Output the [x, y] coordinate of the center of the cell containing the given text.  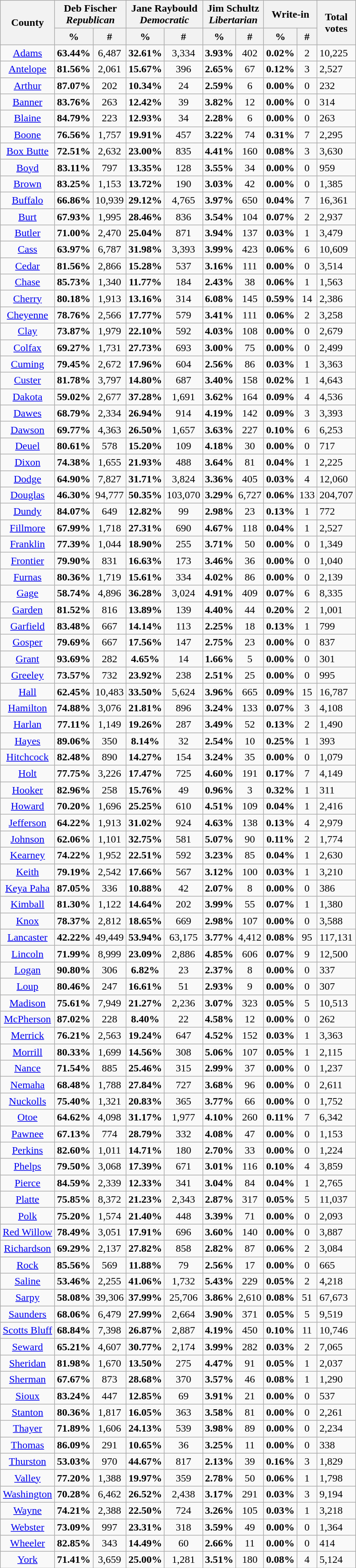
238 [183, 675]
4.65% [145, 659]
71.99% [74, 954]
Stanton [28, 1412]
19.24% [145, 1036]
717 [336, 446]
59.02% [74, 397]
11,037 [336, 1199]
3.97% [219, 200]
Jim SchultzLibertarian [233, 15]
86.09% [74, 1445]
89 [249, 1429]
19.26% [145, 724]
Richardson [28, 1248]
2.13% [219, 1461]
87 [249, 1248]
2.51% [219, 675]
7,827 [109, 479]
27.99% [145, 1314]
County [28, 22]
10.34% [145, 86]
4.60% [219, 774]
232 [336, 86]
1,995 [109, 216]
3.93% [219, 53]
80.61% [74, 446]
73.09% [74, 1527]
Thurston [28, 1461]
31.71% [145, 479]
579 [183, 315]
1,606 [109, 1429]
Keya Paha [28, 888]
Nuckolls [28, 1101]
6,253 [336, 429]
317 [249, 1199]
4.67% [219, 528]
247 [109, 986]
2,632 [109, 151]
Lincoln [28, 954]
79.19% [74, 872]
Hayes [28, 741]
Saline [28, 1281]
142 [249, 413]
4,643 [336, 380]
4,607 [109, 1347]
6.82% [145, 970]
2,339 [109, 1183]
87.02% [74, 1019]
2,866 [109, 266]
Saunders [28, 1314]
Banner [28, 102]
14.56% [145, 1052]
80.46% [74, 986]
3.51% [219, 1560]
78.76% [74, 315]
3.91% [219, 1396]
1,670 [109, 1363]
0.59% [280, 299]
12.85% [145, 1396]
4,896 [109, 593]
Nemaha [28, 1085]
26.52% [145, 1494]
68.48% [74, 1085]
3,824 [183, 479]
2,664 [183, 1314]
82.96% [74, 790]
3,226 [109, 774]
113 [183, 626]
255 [183, 544]
1,101 [109, 839]
4.58% [219, 1019]
3.59% [219, 1527]
Dawes [28, 413]
2,566 [109, 315]
17.96% [145, 364]
6,479 [109, 1314]
Garden [28, 610]
3,588 [336, 921]
1,699 [109, 1052]
858 [183, 1248]
17.66% [145, 872]
87.07% [74, 86]
8.40% [145, 1019]
152 [249, 1036]
52 [249, 724]
371 [249, 1314]
15.67% [145, 69]
2,388 [109, 1510]
405 [249, 479]
67 [249, 69]
Dawson [28, 429]
341 [183, 1183]
22 [183, 1019]
83.11% [74, 167]
60 [183, 1543]
Thayer [28, 1429]
5.06% [219, 1052]
Sherman [28, 1380]
2.99% [219, 1068]
4.03% [219, 331]
1,149 [109, 724]
836 [183, 216]
79.69% [74, 642]
67.99% [74, 528]
21.23% [145, 1199]
959 [336, 167]
Box Butte [28, 151]
Totalvotes [336, 22]
539 [183, 1429]
24 [183, 86]
25.04% [145, 233]
1,237 [336, 1068]
83.24% [74, 1396]
147 [183, 642]
82.60% [74, 1150]
29.12% [145, 200]
311 [336, 790]
2,261 [336, 1412]
772 [336, 512]
77.39% [74, 544]
70.20% [74, 806]
Colfax [28, 348]
363 [183, 1412]
13.89% [145, 610]
Frontier [28, 561]
18 [249, 626]
3,068 [109, 1167]
75.20% [74, 1216]
6.08% [219, 299]
Pawnee [28, 1134]
25.25% [145, 806]
13.72% [145, 184]
Rock [28, 1265]
Brown [28, 184]
3.29% [219, 495]
567 [183, 872]
Sheridan [28, 1363]
78.37% [74, 921]
3.07% [219, 1003]
3,076 [109, 708]
28.68% [145, 1380]
3,051 [109, 1232]
318 [183, 1527]
30 [249, 446]
10.65% [145, 1445]
3,887 [336, 1232]
27.82% [145, 1248]
1,563 [336, 282]
Polk [28, 1216]
62.06% [74, 839]
46.30% [74, 495]
0.16% [280, 1461]
727 [183, 1085]
396 [183, 69]
831 [109, 561]
95 [307, 937]
0.31% [280, 135]
71.54% [74, 1068]
2,610 [249, 1298]
2,386 [336, 299]
22.51% [145, 855]
27.84% [145, 1085]
3,218 [336, 1510]
3.58% [219, 1412]
49,449 [109, 937]
4,412 [249, 937]
77.20% [74, 1478]
15 [307, 691]
2.75% [219, 642]
1,380 [336, 904]
Cuming [28, 364]
75 [249, 348]
3.49% [219, 724]
450 [249, 1330]
140 [249, 1232]
66.86% [74, 200]
Holt [28, 774]
67,673 [336, 1298]
914 [183, 413]
4.41% [219, 151]
606 [249, 954]
2.82% [219, 1248]
81.98% [74, 1363]
890 [109, 757]
80.33% [74, 1052]
799 [336, 626]
1,655 [109, 462]
53.46% [74, 1281]
77.75% [74, 774]
Boyd [28, 167]
3.23% [219, 855]
3.55% [219, 167]
118 [249, 528]
1,977 [183, 1117]
87.05% [74, 888]
10,609 [336, 250]
18.65% [145, 921]
69.27% [74, 348]
Boone [28, 135]
25.46% [145, 1068]
610 [183, 806]
3,797 [109, 380]
5,624 [183, 691]
995 [336, 675]
69 [183, 1396]
3.22% [219, 135]
41.06% [145, 1281]
84 [249, 1183]
15.20% [145, 446]
Cherry [28, 299]
74.21% [74, 1510]
23.00% [145, 151]
871 [183, 233]
3,334 [183, 53]
Arthur [28, 86]
Nance [28, 1068]
37 [249, 1068]
37.28% [145, 397]
306 [109, 970]
2,037 [336, 1363]
13.50% [145, 1363]
10,746 [336, 1330]
3.01% [219, 1167]
12.33% [145, 1183]
12.93% [145, 118]
3.62% [219, 397]
Logan [28, 970]
16.61% [145, 986]
0.96% [219, 790]
Jefferson [28, 823]
1,774 [336, 839]
138 [249, 823]
75.61% [74, 1003]
2,611 [336, 1085]
4,098 [109, 1117]
262 [336, 1019]
16.05% [145, 1412]
65.21% [74, 1347]
75.85% [74, 1199]
223 [109, 118]
4.52% [219, 1036]
83.76% [74, 102]
Blaine [28, 118]
370 [183, 1380]
21 [249, 1396]
16.63% [145, 561]
63.97% [74, 250]
2,887 [183, 1330]
Chase [28, 282]
457 [183, 135]
724 [183, 1510]
4.85% [219, 954]
3,024 [183, 593]
173 [183, 561]
3.82% [219, 102]
338 [336, 1445]
581 [183, 839]
837 [336, 642]
334 [183, 577]
Butler [28, 233]
2,061 [109, 69]
6,727 [249, 495]
42.22% [74, 937]
108 [249, 331]
14.71% [145, 1150]
11.77% [145, 282]
3,210 [336, 872]
287 [183, 724]
85 [249, 855]
Morrill [28, 1052]
Hall [28, 691]
Gage [28, 593]
83.25% [74, 184]
3,258 [336, 315]
Hooker [28, 790]
835 [183, 151]
Red Willow [28, 1232]
Seward [28, 1347]
7,398 [109, 1330]
3.16% [219, 266]
28.79% [145, 1134]
184 [183, 282]
650 [249, 200]
Custer [28, 380]
2,886 [183, 954]
1,001 [336, 610]
Washington [28, 1494]
20.83% [145, 1101]
725 [183, 774]
Platte [28, 1199]
3.46% [219, 561]
Burt [28, 216]
Grant [28, 659]
67.13% [74, 1134]
84.07% [74, 512]
2,765 [336, 1183]
Sarpy [28, 1298]
732 [109, 675]
10.88% [145, 888]
68.84% [74, 1330]
Buffalo [28, 200]
Loup [28, 986]
3.39% [219, 1216]
3.86% [219, 1298]
36.28% [145, 593]
924 [183, 823]
117,131 [336, 937]
2.78% [219, 1478]
669 [183, 921]
84.59% [74, 1183]
997 [109, 1527]
687 [183, 380]
27.73% [145, 348]
3.41% [219, 315]
Dakota [28, 397]
2,470 [109, 233]
2,499 [336, 348]
53.03% [74, 1461]
30.77% [145, 1347]
Wheeler [28, 1543]
1,752 [336, 1101]
365 [183, 1101]
164 [249, 397]
3.68% [219, 1085]
227 [249, 429]
4,363 [109, 429]
4.40% [219, 610]
4,108 [336, 708]
Write-in [290, 15]
409 [249, 593]
Franklin [28, 544]
Greeley [28, 675]
73.87% [74, 331]
1,290 [336, 1380]
39,306 [109, 1298]
104 [249, 216]
137 [249, 233]
423 [249, 250]
1,798 [336, 1478]
393 [336, 741]
2,236 [183, 1003]
647 [183, 1036]
2,679 [336, 331]
82.48% [74, 757]
578 [109, 446]
1,757 [109, 135]
1,718 [109, 528]
8,335 [336, 593]
2,137 [109, 1248]
1,732 [183, 1281]
73.57% [74, 675]
1,385 [336, 184]
2,174 [183, 1347]
Wayne [28, 1510]
83.48% [74, 626]
817 [183, 1461]
359 [183, 1478]
3.17% [219, 1494]
96 [249, 1085]
1,340 [109, 282]
1,079 [336, 757]
204,707 [336, 495]
71 [249, 1216]
Johnson [28, 839]
85.56% [74, 1265]
3.71% [219, 544]
343 [109, 1543]
816 [109, 610]
448 [183, 1216]
Dixon [28, 462]
1,044 [109, 544]
3,479 [336, 233]
38 [249, 282]
Antelope [28, 69]
2,630 [336, 855]
71.00% [74, 233]
77.11% [74, 724]
Howard [28, 806]
81.78% [74, 380]
1,490 [336, 724]
1,122 [109, 904]
337 [336, 970]
3,084 [336, 1248]
696 [183, 1232]
671 [183, 1167]
47 [249, 1134]
2,234 [336, 1429]
Valley [28, 1478]
19.91% [145, 135]
2.28% [219, 118]
74 [249, 135]
9,519 [336, 1314]
25,706 [183, 1298]
84.79% [74, 118]
3.54% [219, 216]
8.14% [145, 741]
32.75% [145, 839]
17.77% [145, 315]
26.87% [145, 1330]
1,979 [109, 331]
5.43% [219, 1281]
2,334 [109, 413]
Deb FischerRepublican [90, 15]
2,672 [109, 364]
0.12% [280, 69]
2,438 [183, 1494]
128 [183, 167]
Garfield [28, 626]
16,361 [336, 200]
7,065 [336, 1347]
10,483 [109, 691]
2,343 [183, 1199]
2.66% [219, 1543]
2,255 [109, 1281]
258 [109, 790]
Sioux [28, 1396]
15.28% [145, 266]
79.45% [74, 364]
116 [249, 1167]
Furnas [28, 577]
1,281 [183, 1560]
160 [249, 151]
Cheyenne [28, 315]
31.98% [145, 250]
2.87% [219, 1199]
3,514 [336, 266]
71.41% [74, 1560]
Phelps [28, 1167]
46 [249, 1380]
21.81% [145, 708]
15.61% [145, 577]
15.76% [145, 790]
145 [249, 299]
2.37% [219, 970]
2,225 [336, 462]
33.50% [145, 691]
5,124 [336, 1560]
604 [183, 364]
1,731 [109, 348]
885 [109, 1068]
873 [109, 1380]
2,563 [109, 1036]
79.50% [74, 1167]
22.10% [145, 331]
3.36% [219, 479]
1,691 [183, 397]
1,817 [109, 1412]
0.20% [280, 610]
76.56% [74, 135]
53.94% [145, 937]
64.90% [74, 479]
Gosper [28, 642]
307 [336, 986]
3.57% [219, 1380]
37.99% [145, 1298]
82.85% [74, 1543]
Douglas [28, 495]
12.82% [145, 512]
78.49% [74, 1232]
5.07% [219, 839]
74.22% [74, 855]
14.49% [145, 1543]
York [28, 1560]
14.27% [145, 757]
10,513 [336, 1003]
2,093 [336, 1216]
3.25% [219, 1445]
Merrick [28, 1036]
3.12% [219, 872]
3.04% [219, 1183]
2,979 [336, 823]
12,060 [336, 479]
27.31% [145, 528]
Madison [28, 1003]
32 [183, 741]
3,630 [336, 151]
3.96% [219, 691]
67.93% [74, 216]
100 [249, 872]
1,040 [336, 561]
3.64% [219, 462]
Adams [28, 53]
16,787 [336, 691]
85.73% [74, 282]
414 [336, 1543]
4.08% [219, 1134]
191 [249, 774]
Dodge [28, 479]
323 [249, 1003]
2,416 [336, 806]
58.08% [74, 1298]
22.50% [145, 1510]
25 [249, 675]
80.18% [74, 299]
91 [249, 1363]
90 [249, 839]
Lancaster [28, 937]
14.14% [145, 626]
44.67% [145, 1461]
66 [249, 1101]
Kearney [28, 855]
3.90% [219, 1314]
260 [249, 1117]
Perkins [28, 1150]
Fillmore [28, 528]
2,677 [109, 397]
4,218 [336, 1281]
79.90% [74, 561]
3,859 [336, 1167]
3.40% [219, 380]
24.13% [145, 1429]
1.66% [219, 659]
Clay [28, 331]
6,787 [109, 250]
315 [183, 1068]
970 [109, 1461]
6,462 [109, 1494]
9,194 [336, 1494]
1,321 [109, 1101]
68.79% [74, 413]
4,149 [336, 774]
21.40% [145, 1216]
76.21% [74, 1036]
35 [249, 757]
3.00% [219, 348]
2.43% [219, 282]
1,224 [336, 1150]
19.97% [145, 1478]
93.69% [74, 659]
105 [249, 1510]
190 [183, 184]
154 [183, 757]
10,939 [109, 200]
14.80% [145, 380]
94,777 [109, 495]
79 [183, 1265]
50.35% [145, 495]
58.74% [74, 593]
3,659 [109, 1560]
1,952 [109, 855]
Kimball [28, 904]
447 [109, 1396]
69.29% [74, 1248]
17.39% [145, 1167]
Deuel [28, 446]
64.22% [74, 823]
11.88% [145, 1265]
Scotts Bluff [28, 1330]
Knox [28, 921]
23.31% [145, 1527]
693 [183, 348]
6,487 [109, 53]
70.28% [74, 1494]
32.61% [145, 53]
1,011 [109, 1150]
1,349 [336, 544]
13.16% [145, 299]
2,295 [336, 135]
2,812 [109, 921]
23.09% [145, 954]
1,574 [109, 1216]
308 [183, 1052]
McPherson [28, 1019]
2.65% [219, 69]
4,536 [336, 397]
4.02% [219, 577]
4.47% [219, 1363]
21.27% [145, 1003]
2.07% [219, 888]
90.80% [74, 970]
2.25% [219, 626]
8,372 [109, 1199]
13.35% [145, 167]
74.88% [74, 708]
10 [249, 741]
0.17% [280, 774]
21.93% [145, 462]
25.00% [145, 1560]
89.06% [74, 741]
Cass [28, 250]
275 [183, 1363]
68.06% [74, 1314]
4.18% [219, 446]
402 [249, 53]
64.62% [74, 1117]
Dundy [28, 512]
4.10% [219, 1117]
28.46% [145, 216]
8,999 [109, 954]
26.94% [145, 413]
1,696 [109, 806]
4.51% [219, 806]
Cedar [28, 266]
3.94% [219, 233]
Hitchcock [28, 757]
17.91% [145, 1232]
17 [249, 1265]
Jane RaybouldDemocratic [164, 15]
3.63% [219, 429]
797 [109, 167]
2,115 [336, 1052]
63.44% [74, 53]
12,500 [336, 954]
17.56% [145, 642]
4.63% [219, 823]
4,765 [183, 200]
75.40% [74, 1101]
896 [183, 708]
158 [249, 380]
350 [109, 741]
26.50% [145, 429]
336 [109, 888]
2,542 [109, 872]
Keith [28, 872]
Hamilton [28, 708]
332 [183, 1134]
3.60% [219, 1232]
18.90% [145, 544]
139 [183, 610]
14.64% [145, 904]
3.03% [219, 184]
229 [249, 1281]
1,788 [109, 1085]
74.38% [74, 462]
23.92% [145, 675]
4.91% [219, 593]
569 [109, 1265]
69.77% [74, 429]
3.26% [219, 1510]
1,829 [336, 1461]
2,937 [336, 216]
81.30% [74, 904]
301 [336, 659]
81.52% [74, 610]
Harlan [28, 724]
2.54% [219, 741]
2.70% [219, 1150]
649 [109, 512]
99 [183, 512]
386 [336, 888]
63,175 [183, 937]
2.59% [219, 86]
3.98% [219, 1429]
2.93% [219, 986]
Webster [28, 1527]
103,070 [183, 495]
33 [249, 1150]
71.89% [74, 1429]
55 [249, 904]
1,719 [109, 577]
7,949 [109, 1003]
1,388 [109, 1478]
1,657 [183, 429]
31.02% [145, 823]
6,342 [336, 1117]
Pierce [28, 1183]
690 [183, 528]
72.51% [74, 151]
774 [109, 1134]
10,225 [336, 53]
488 [183, 462]
67.67% [74, 1380]
62.45% [74, 691]
0.25% [280, 741]
0.32% [280, 790]
228 [109, 1019]
31.17% [145, 1117]
44 [249, 610]
17.47% [145, 774]
Thomas [28, 1445]
2,139 [336, 577]
12.42% [145, 102]
1,364 [336, 1527]
Otoe [28, 1117]
